Capture the cell that displays the provided text and extract its [X, Y] central coordinate. 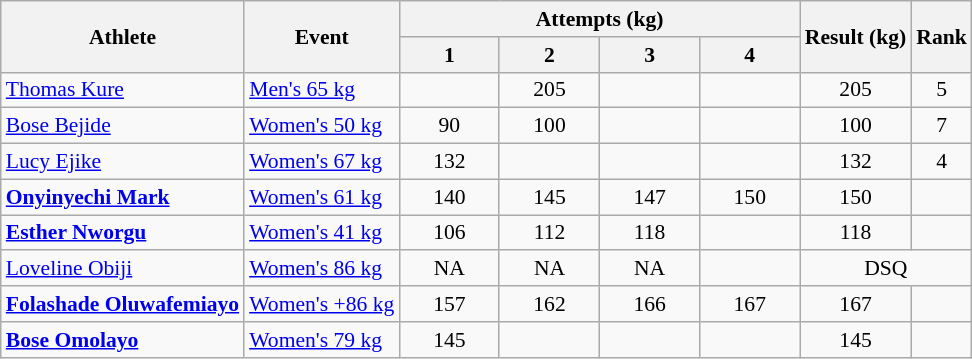
90 [449, 126]
1 [449, 55]
Men's 65 kg [322, 90]
157 [449, 304]
Bose Omolayo [122, 340]
Folashade Oluwafemiayo [122, 304]
Onyinyechi Mark [122, 197]
Rank [942, 36]
Women's 79 kg [322, 340]
3 [650, 55]
106 [449, 233]
2 [549, 55]
166 [650, 304]
Women's 86 kg [322, 269]
5 [942, 90]
Event [322, 36]
112 [549, 233]
Women's 67 kg [322, 162]
Esther Nworgu [122, 233]
Result (kg) [856, 36]
Women's 50 kg [322, 126]
162 [549, 304]
DSQ [886, 269]
Attempts (kg) [599, 19]
7 [942, 126]
Women's 61 kg [322, 197]
Women's 41 kg [322, 233]
147 [650, 197]
Lucy Ejike [122, 162]
140 [449, 197]
Loveline Obiji [122, 269]
Bose Bejide [122, 126]
Athlete [122, 36]
Thomas Kure [122, 90]
Women's +86 kg [322, 304]
